Locate the cell with the specified text and output its (X, Y) center coordinate. 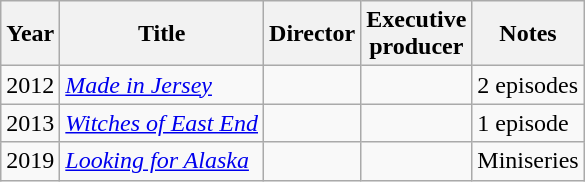
Year (30, 34)
Title (162, 34)
Looking for Alaska (162, 161)
Witches of East End (162, 123)
2012 (30, 85)
Director (312, 34)
Notes (528, 34)
2 episodes (528, 85)
Made in Jersey (162, 85)
2013 (30, 123)
2019 (30, 161)
Miniseries (528, 161)
Executiveproducer (416, 34)
1 episode (528, 123)
